Capture the cell that displays the provided text and extract its [X, Y] central coordinate. 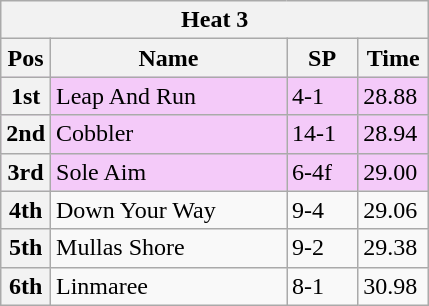
2nd [26, 134]
8-1 [322, 286]
Heat 3 [215, 20]
9-2 [322, 248]
29.06 [394, 210]
1st [26, 96]
5th [26, 248]
4-1 [322, 96]
Name [169, 58]
Linmaree [169, 286]
28.88 [394, 96]
29.38 [394, 248]
6-4f [322, 172]
SP [322, 58]
Time [394, 58]
6th [26, 286]
28.94 [394, 134]
Leap And Run [169, 96]
Mullas Shore [169, 248]
29.00 [394, 172]
9-4 [322, 210]
3rd [26, 172]
4th [26, 210]
30.98 [394, 286]
Pos [26, 58]
Cobbler [169, 134]
Down Your Way [169, 210]
Sole Aim [169, 172]
14-1 [322, 134]
